Pinpoint the cell where the given text exists, returning its (x, y) midpoint coordinate. 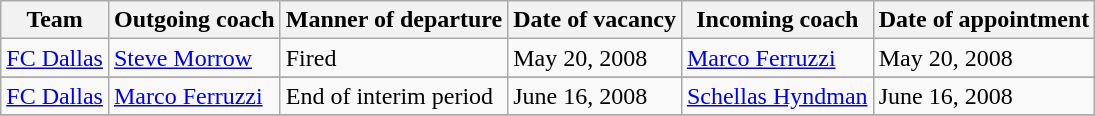
Date of appointment (984, 20)
Date of vacancy (595, 20)
Team (55, 20)
Manner of departure (394, 20)
Fired (394, 58)
Schellas Hyndman (777, 96)
Steve Morrow (194, 58)
Incoming coach (777, 20)
End of interim period (394, 96)
Outgoing coach (194, 20)
